Locate the cell with the specified text and output its (x, y) center coordinate. 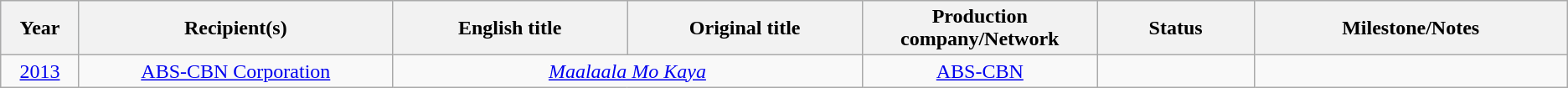
English title (509, 28)
Milestone/Notes (1411, 28)
ABS-CBN Corporation (235, 71)
Maalaala Mo Kaya (627, 71)
ABS-CBN (980, 71)
Status (1176, 28)
Year (40, 28)
Production company/Network (980, 28)
2013 (40, 71)
Recipient(s) (235, 28)
Original title (745, 28)
